Return the [x, y] coordinate for the center point of the cell that contains the specified text.  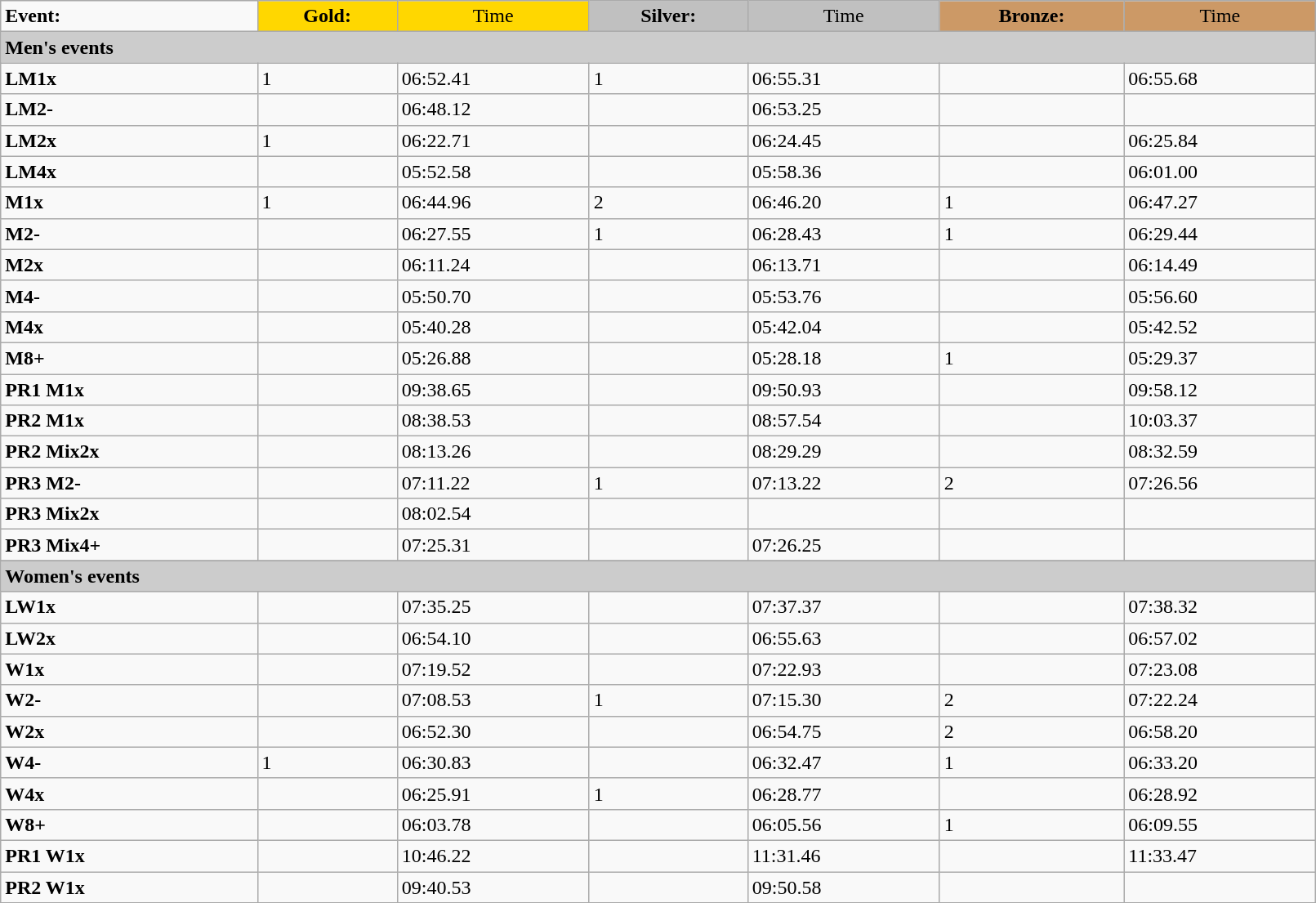
W2- [129, 700]
W1x [129, 669]
09:38.65 [493, 390]
05:58.36 [843, 172]
06:14.49 [1220, 265]
08:13.26 [493, 452]
06:55.63 [843, 638]
07:26.25 [843, 545]
07:08.53 [493, 700]
W8+ [129, 825]
05:40.28 [493, 327]
05:53.76 [843, 296]
06:28.43 [843, 234]
06:28.77 [843, 793]
Bronze: [1032, 16]
M4x [129, 327]
09:58.12 [1220, 390]
06:53.25 [843, 110]
PR2 W1x [129, 887]
W4x [129, 793]
W4- [129, 762]
06:52.30 [493, 731]
06:55.68 [1220, 78]
06:32.47 [843, 762]
05:52.58 [493, 172]
06:05.56 [843, 825]
07:15.30 [843, 700]
05:29.37 [1220, 358]
05:42.52 [1220, 327]
06:24.45 [843, 141]
LM2x [129, 141]
PR2 M1x [129, 421]
06:25.91 [493, 793]
PR2 Mix2x [129, 452]
08:38.53 [493, 421]
M2- [129, 234]
07:37.37 [843, 607]
07:19.52 [493, 669]
Silver: [668, 16]
08:02.54 [493, 514]
LM4x [129, 172]
06:58.20 [1220, 731]
Event: [129, 16]
06:44.96 [493, 203]
M4- [129, 296]
PR3 Mix4+ [129, 545]
05:26.88 [493, 358]
07:25.31 [493, 545]
PR3 M2- [129, 483]
Men's events [658, 47]
05:42.04 [843, 327]
LM1x [129, 78]
09:50.93 [843, 390]
06:46.20 [843, 203]
Women's events [658, 576]
LW2x [129, 638]
06:30.83 [493, 762]
07:22.24 [1220, 700]
07:26.56 [1220, 483]
Gold: [327, 16]
06:13.71 [843, 265]
08:32.59 [1220, 452]
10:46.22 [493, 856]
11:31.46 [843, 856]
W2x [129, 731]
PR1 W1x [129, 856]
06:47.27 [1220, 203]
06:48.12 [493, 110]
07:11.22 [493, 483]
LW1x [129, 607]
07:23.08 [1220, 669]
06:54.10 [493, 638]
06:22.71 [493, 141]
06:27.55 [493, 234]
06:54.75 [843, 731]
PR3 Mix2x [129, 514]
M8+ [129, 358]
10:03.37 [1220, 421]
08:29.29 [843, 452]
06:55.31 [843, 78]
06:33.20 [1220, 762]
11:33.47 [1220, 856]
07:38.32 [1220, 607]
M2x [129, 265]
06:11.24 [493, 265]
09:40.53 [493, 887]
M1x [129, 203]
06:28.92 [1220, 793]
08:57.54 [843, 421]
06:03.78 [493, 825]
06:52.41 [493, 78]
05:28.18 [843, 358]
06:29.44 [1220, 234]
06:09.55 [1220, 825]
07:13.22 [843, 483]
PR1 M1x [129, 390]
05:56.60 [1220, 296]
07:22.93 [843, 669]
05:50.70 [493, 296]
LM2- [129, 110]
09:50.58 [843, 887]
06:25.84 [1220, 141]
07:35.25 [493, 607]
06:01.00 [1220, 172]
06:57.02 [1220, 638]
